Determine the [x, y] coordinate at the center of the cell enclosing the given text.  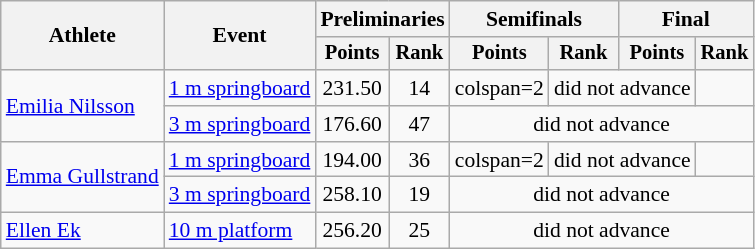
258.10 [352, 195]
10 m platform [240, 231]
256.20 [352, 231]
Emilia Nilsson [82, 106]
14 [420, 88]
176.60 [352, 124]
25 [420, 231]
36 [420, 160]
Ellen Ek [82, 231]
Emma Gullstrand [82, 178]
231.50 [352, 88]
Event [240, 36]
19 [420, 195]
194.00 [352, 160]
Semifinals [534, 19]
Athlete [82, 36]
47 [420, 124]
Preliminaries [382, 19]
Final [686, 19]
